Return the [x, y] coordinate for the center point of the cell that contains the specified text.  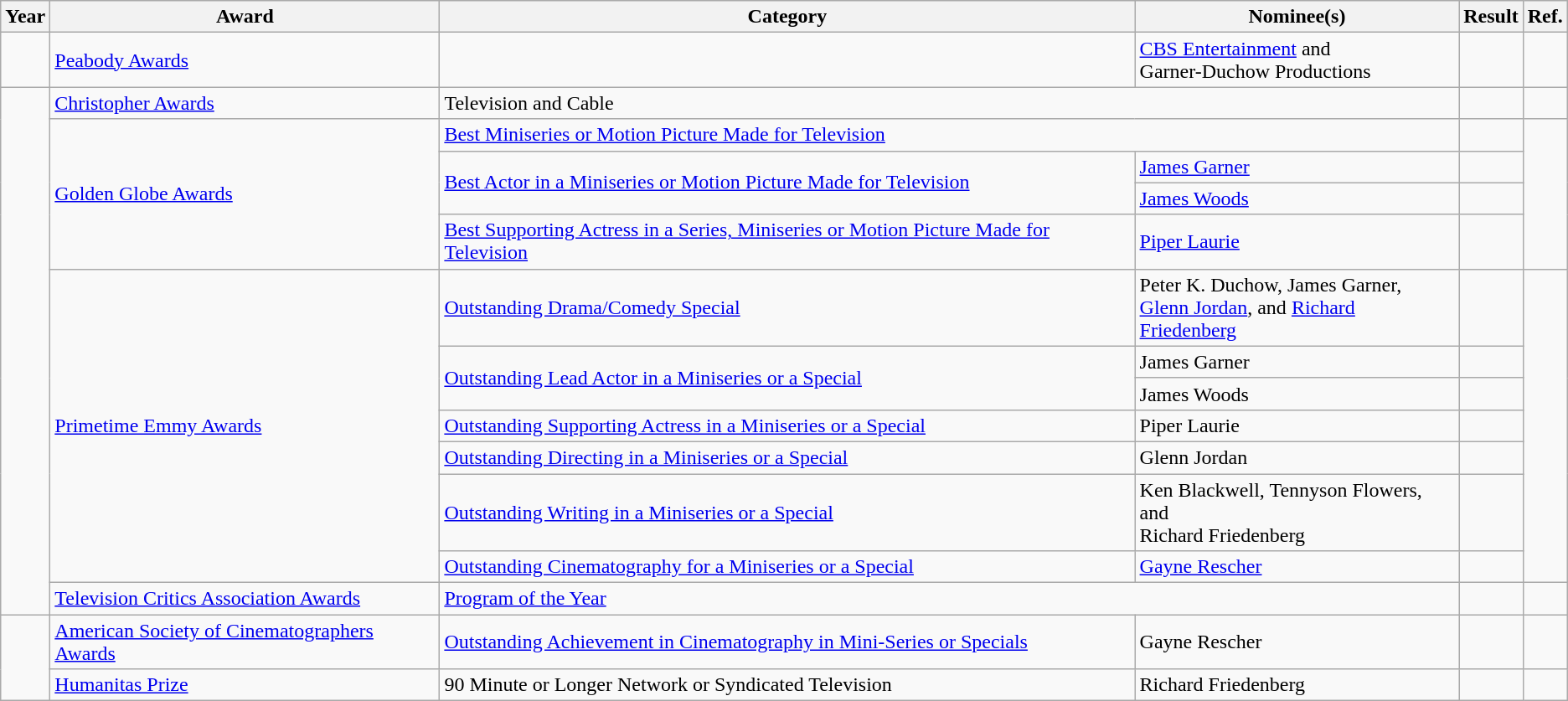
CBS Entertainment and Garner-Duchow Productions [1297, 60]
Best Miniseries or Motion Picture Made for Television [950, 135]
Outstanding Achievement in Cinematography in Mini-Series or Specials [787, 642]
Best Supporting Actress in a Series, Miniseries or Motion Picture Made for Television [787, 241]
Peter K. Duchow, James Garner, Glenn Jordan, and Richard Friedenberg [1297, 307]
Glenn Jordan [1297, 457]
Richard Friedenberg [1297, 685]
American Society of Cinematographers Awards [245, 642]
Outstanding Supporting Actress in a Miniseries or a Special [787, 425]
Ken Blackwell, Tennyson Flowers, and Richard Friedenberg [1297, 513]
Best Actor in a Miniseries or Motion Picture Made for Television [787, 183]
Outstanding Drama/Comedy Special [787, 307]
Nominee(s) [1297, 17]
Category [787, 17]
Outstanding Lead Actor in a Miniseries or a Special [787, 378]
Golden Globe Awards [245, 194]
Television Critics Association Awards [245, 599]
Outstanding Directing in a Miniseries or a Special [787, 457]
Award [245, 17]
Television and Cable [950, 103]
Outstanding Writing in a Miniseries or a Special [787, 513]
Result [1491, 17]
Humanitas Prize [245, 685]
Program of the Year [950, 599]
Primetime Emmy Awards [245, 425]
Ref. [1545, 17]
Christopher Awards [245, 103]
90 Minute or Longer Network or Syndicated Television [787, 685]
Peabody Awards [245, 60]
Outstanding Cinematography for a Miniseries or a Special [787, 567]
Year [25, 17]
